Determine the (X, Y) coordinate at the center of the cell enclosing the given text.  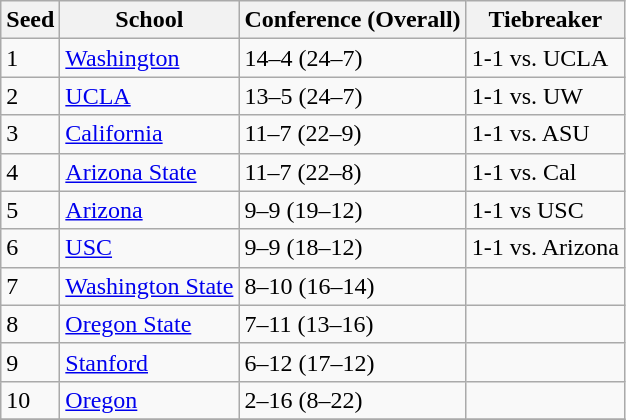
1-1 vs. UCLA (545, 58)
11–7 (22–9) (352, 134)
School (150, 20)
1-1 vs. Arizona (545, 248)
8 (30, 324)
Seed (30, 20)
14–4 (24–7) (352, 58)
7 (30, 286)
1-1 vs. ASU (545, 134)
Arizona (150, 210)
Tiebreaker (545, 20)
11–7 (22–8) (352, 172)
13–5 (24–7) (352, 96)
California (150, 134)
9–9 (18–12) (352, 248)
5 (30, 210)
Washington State (150, 286)
7–11 (13–16) (352, 324)
6 (30, 248)
1-1 vs. Cal (545, 172)
1 (30, 58)
Oregon (150, 400)
UCLA (150, 96)
9–9 (19–12) (352, 210)
2–16 (8–22) (352, 400)
USC (150, 248)
2 (30, 96)
Stanford (150, 362)
4 (30, 172)
10 (30, 400)
Arizona State (150, 172)
6–12 (17–12) (352, 362)
1-1 vs. UW (545, 96)
Washington (150, 58)
Conference (Overall) (352, 20)
1-1 vs USC (545, 210)
3 (30, 134)
8–10 (16–14) (352, 286)
Oregon State (150, 324)
9 (30, 362)
